Provide the (X, Y) coordinate of the cell's center where the given text is located.  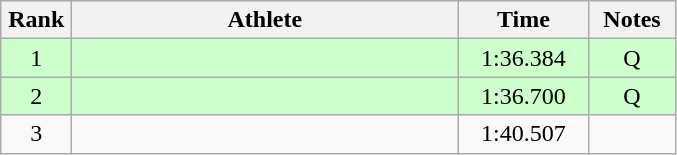
2 (36, 96)
Rank (36, 20)
Athlete (265, 20)
1:36.700 (524, 96)
3 (36, 134)
1 (36, 58)
Time (524, 20)
1:40.507 (524, 134)
1:36.384 (524, 58)
Notes (632, 20)
